Determine the [x, y] coordinate at the center of the cell enclosing the given text.  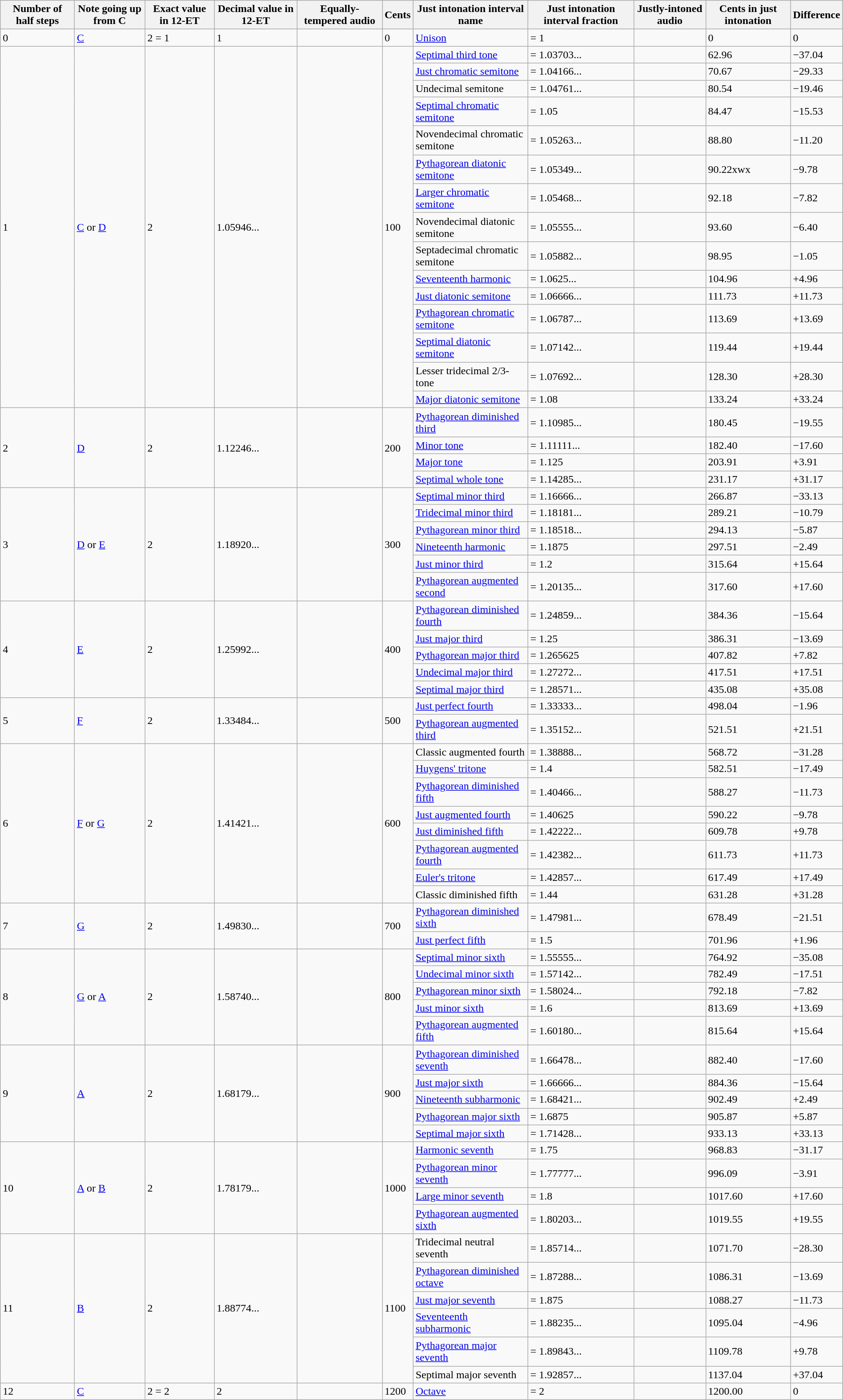
+31.28 [816, 894]
= 1.42857... [581, 877]
Septimal major third [470, 689]
= 1.85714... [581, 1248]
= 1.2 [581, 564]
800 [398, 996]
300 [398, 544]
Pythagorean augmented fifth [470, 1031]
400 [398, 649]
= 1.55555... [581, 957]
701.96 [748, 940]
−17.49 [816, 769]
Just diatonic semitone [470, 296]
Pythagorean diminished third [470, 422]
+3.91 [816, 462]
Cents in just intonation [748, 15]
Tridecimal minor third [470, 513]
Just perfect fifth [470, 940]
= 1.05 [581, 111]
Septimal minor sixth [470, 957]
Pythagorean minor third [470, 530]
Pythagorean minor seventh [470, 1173]
631.28 [748, 894]
93.60 [748, 227]
Difference [816, 15]
= 1.6 [581, 1008]
−6.40 [816, 227]
782.49 [748, 974]
Just major seventh [470, 1300]
Equally-tempered audio [340, 15]
G or A [109, 996]
= 1.89843... [581, 1352]
315.64 [748, 564]
+19.44 [816, 348]
Nineteenth harmonic [470, 547]
Septimal minor third [470, 496]
−33.13 [816, 496]
Undecimal minor sixth [470, 974]
= 1.1875 [581, 547]
F [109, 721]
678.49 [748, 917]
100 [398, 227]
1200 [398, 1392]
= 1.87288... [581, 1276]
= 1.265625 [581, 656]
588.27 [748, 792]
Pythagorean major seventh [470, 1352]
Pythagorean diatonic semitone [470, 169]
= 1.71428... [581, 1133]
= 1.5 [581, 940]
Large minor seventh [470, 1196]
= 1.28571... [581, 689]
−31.28 [816, 752]
905.87 [748, 1116]
= 1.05555... [581, 227]
Harmonic seventh [470, 1150]
Just augmented fourth [470, 815]
764.92 [748, 957]
−11.20 [816, 140]
Octave [470, 1392]
Minor tone [470, 445]
Undecimal semitone [470, 88]
Just intonation interval fraction [581, 15]
384.36 [748, 615]
= 1.42222... [581, 832]
2 = 1 [180, 38]
900 [398, 1093]
= 1.66666... [581, 1083]
Septimal major sixth [470, 1133]
104.96 [748, 279]
Justly-intoned audio [670, 15]
111.73 [748, 296]
= 1.42382... [581, 854]
= 1.6875 [581, 1116]
Just chromatic semitone [470, 72]
Just diminished fifth [470, 832]
Cents [398, 15]
= 1 [581, 38]
231.17 [748, 479]
Pythagorean major sixth [470, 1116]
Septadecimal chromatic semitone [470, 256]
= 1.38888... [581, 752]
= 1.05349... [581, 169]
= 1.04761... [581, 88]
+21.51 [816, 729]
Septimal diatonic semitone [470, 348]
−2.49 [816, 547]
498.04 [748, 706]
= 1.06666... [581, 296]
= 1.03703... [581, 55]
1.88774... [256, 1308]
= 1.05263... [581, 140]
1000 [398, 1188]
+19.55 [816, 1219]
80.54 [748, 88]
98.95 [748, 256]
= 1.66478... [581, 1060]
Pythagorean diminished octave [470, 1276]
= 1.18518... [581, 530]
= 1.08 [581, 400]
= 1.07142... [581, 348]
180.45 [748, 422]
+2.49 [816, 1100]
= 1.35152... [581, 729]
= 1.0625... [581, 279]
+7.82 [816, 656]
= 1.92857... [581, 1375]
= 1.88235... [581, 1323]
−15.53 [816, 111]
+33.24 [816, 400]
2 = 2 [180, 1392]
88.80 [748, 140]
Major tone [470, 462]
Septimal third tone [470, 55]
10 [37, 1188]
113.69 [748, 319]
317.60 [748, 587]
+4.96 [816, 279]
1200.00 [748, 1392]
= 1.06787... [581, 319]
= 1.80203... [581, 1219]
−10.79 [816, 513]
6 [37, 823]
435.08 [748, 689]
Pythagorean diminished fifth [470, 792]
A [109, 1093]
= 1.75 [581, 1150]
Just major third [470, 639]
407.82 [748, 656]
−4.96 [816, 1323]
1.25992... [256, 649]
902.49 [748, 1100]
= 1.11111... [581, 445]
417.51 [748, 672]
297.51 [748, 547]
294.13 [748, 530]
815.64 [748, 1031]
90.22xwx [748, 169]
Unison [470, 38]
590.22 [748, 815]
= 1.33333... [581, 706]
609.78 [748, 832]
= 1.60180... [581, 1031]
= 1.16666... [581, 496]
1.49830... [256, 925]
Major diatonic semitone [470, 400]
E [109, 649]
133.24 [748, 400]
= 1.05468... [581, 198]
F or G [109, 823]
= 1.25 [581, 639]
9 [37, 1093]
= 1.125 [581, 462]
203.91 [748, 462]
= 1.8 [581, 1196]
−1.05 [816, 256]
+35.08 [816, 689]
Septimal major seventh [470, 1375]
−19.46 [816, 88]
700 [398, 925]
A or B [109, 1188]
3 [37, 544]
Just minor sixth [470, 1008]
= 1.14285... [581, 479]
+31.17 [816, 479]
= 1.20135... [581, 587]
C or D [109, 227]
1.33484... [256, 721]
−17.51 [816, 974]
= 1.24859... [581, 615]
−28.30 [816, 1248]
12 [37, 1392]
= 1.47981... [581, 917]
Just intonation interval name [470, 15]
Nineteenth subharmonic [470, 1100]
Just minor third [470, 564]
Novendecimal chromatic semitone [470, 140]
884.36 [748, 1083]
882.40 [748, 1060]
1.05946... [256, 227]
84.47 [748, 111]
Euler's tritone [470, 877]
Decimal value in 12-ET [256, 15]
−31.17 [816, 1150]
813.69 [748, 1008]
−37.04 [816, 55]
Pythagorean augmented third [470, 729]
= 1.57142... [581, 974]
Tridecimal neutral seventh [470, 1248]
Pythagorean augmented second [470, 587]
611.73 [748, 854]
617.49 [748, 877]
4 [37, 649]
Novendecimal diatonic semitone [470, 227]
1.41421... [256, 823]
289.21 [748, 513]
582.51 [748, 769]
= 1.07692... [581, 377]
Septimal chromatic semitone [470, 111]
1137.04 [748, 1375]
= 1.05882... [581, 256]
968.83 [748, 1150]
Septimal whole tone [470, 479]
= 1.40466... [581, 792]
= 1.27272... [581, 672]
= 1.77777... [581, 1173]
+1.96 [816, 940]
1.18920... [256, 544]
−21.51 [816, 917]
1086.31 [748, 1276]
+5.87 [816, 1116]
−29.33 [816, 72]
Larger chromatic semitone [470, 198]
933.13 [748, 1133]
521.51 [748, 729]
D or E [109, 544]
568.72 [748, 752]
11 [37, 1308]
−5.87 [816, 530]
1.68179... [256, 1093]
−3.91 [816, 1173]
600 [398, 823]
200 [398, 448]
= 1.58024... [581, 991]
Classic augmented fourth [470, 752]
Seventeenth harmonic [470, 279]
Seventeenth subharmonic [470, 1323]
Pythagorean augmented fourth [470, 854]
Exact value in 12-ET [180, 15]
D [109, 448]
−19.55 [816, 422]
1071.70 [748, 1248]
Huygens' tritone [470, 769]
1109.78 [748, 1352]
Pythagorean diminished fourth [470, 615]
G [109, 925]
= 1.44 [581, 894]
7 [37, 925]
Just perfect fourth [470, 706]
500 [398, 721]
8 [37, 996]
70.67 [748, 72]
+37.04 [816, 1375]
+17.51 [816, 672]
= 1.68421... [581, 1100]
Number of half steps [37, 15]
Pythagorean augmented sixth [470, 1219]
996.09 [748, 1173]
= 1.40625 [581, 815]
1.78179... [256, 1188]
92.18 [748, 198]
Just major sixth [470, 1083]
1100 [398, 1308]
Pythagorean major third [470, 656]
Pythagorean chromatic semitone [470, 319]
Pythagorean minor sixth [470, 991]
+17.49 [816, 877]
386.31 [748, 639]
1019.55 [748, 1219]
1088.27 [748, 1300]
= 1.18181... [581, 513]
Pythagorean diminished sixth [470, 917]
−1.96 [816, 706]
Classic diminished fifth [470, 894]
1095.04 [748, 1323]
119.44 [748, 348]
= 1.875 [581, 1300]
= 1.10985... [581, 422]
= 1.04166... [581, 72]
792.18 [748, 991]
Undecimal major third [470, 672]
+33.13 [816, 1133]
1.58740... [256, 996]
266.87 [748, 496]
182.40 [748, 445]
= 2 [581, 1392]
62.96 [748, 55]
1017.60 [748, 1196]
B [109, 1308]
Pythagorean diminished seventh [470, 1060]
−35.08 [816, 957]
Note going up from C [109, 15]
1.12246... [256, 448]
= 1.4 [581, 769]
128.30 [748, 377]
Lesser tridecimal 2/3-tone [470, 377]
+28.30 [816, 377]
5 [37, 721]
